Provide the [X, Y] coordinate of the cell's center where the given text is located.  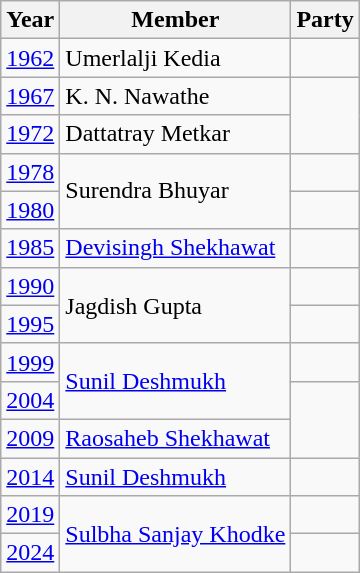
2004 [30, 400]
1978 [30, 172]
1967 [30, 96]
Dattatray Metkar [176, 134]
2024 [30, 553]
Party [325, 20]
1995 [30, 324]
Year [30, 20]
1985 [30, 248]
1972 [30, 134]
2014 [30, 477]
1999 [30, 362]
2009 [30, 438]
1990 [30, 286]
2019 [30, 515]
Member [176, 20]
Umerlalji Kedia [176, 58]
Surendra Bhuyar [176, 191]
Sulbha Sanjay Khodke [176, 534]
K. N. Nawathe [176, 96]
Raosaheb Shekhawat [176, 438]
Jagdish Gupta [176, 305]
1980 [30, 210]
Devisingh Shekhawat [176, 248]
1962 [30, 58]
